Output the [X, Y] coordinate of the center of the cell containing the given text.  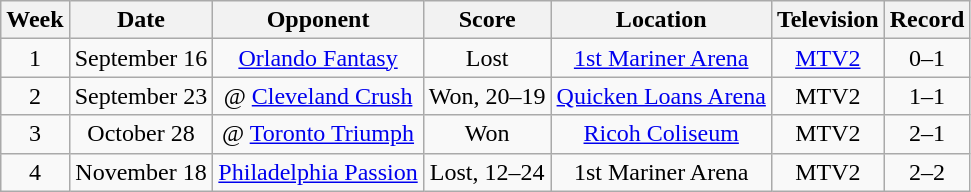
0–1 [927, 58]
November 18 [141, 172]
Location [661, 20]
Won [487, 134]
@ Cleveland Crush [318, 96]
Won, 20–19 [487, 96]
Lost, 12–24 [487, 172]
October 28 [141, 134]
Orlando Fantasy [318, 58]
Television [828, 20]
Score [487, 20]
Lost [487, 58]
Date [141, 20]
September 23 [141, 96]
1 [35, 58]
1–1 [927, 96]
@ Toronto Triumph [318, 134]
Opponent [318, 20]
4 [35, 172]
September 16 [141, 58]
Philadelphia Passion [318, 172]
Record [927, 20]
2–1 [927, 134]
2–2 [927, 172]
Week [35, 20]
Ricoh Coliseum [661, 134]
2 [35, 96]
3 [35, 134]
Quicken Loans Arena [661, 96]
